Return (x, y) of the center of cell containing provided text 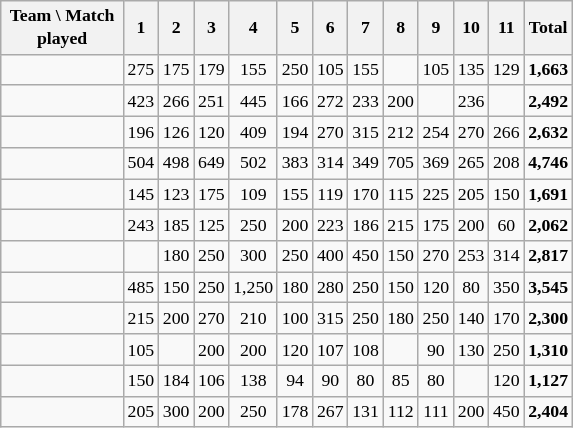
131 (366, 412)
186 (366, 226)
254 (436, 132)
498 (176, 162)
350 (506, 288)
1 (140, 28)
9 (436, 28)
4 (254, 28)
369 (436, 162)
6 (330, 28)
400 (330, 256)
135 (470, 70)
185 (176, 226)
1,663 (548, 70)
130 (470, 350)
705 (400, 162)
445 (254, 100)
5 (294, 28)
2 (176, 28)
112 (400, 412)
129 (506, 70)
409 (254, 132)
10 (470, 28)
1,310 (548, 350)
504 (140, 162)
275 (140, 70)
253 (470, 256)
8 (400, 28)
265 (470, 162)
126 (176, 132)
166 (294, 100)
233 (366, 100)
349 (366, 162)
225 (436, 194)
2,817 (548, 256)
85 (400, 380)
1,250 (254, 288)
138 (254, 380)
383 (294, 162)
1,127 (548, 380)
423 (140, 100)
179 (212, 70)
3,545 (548, 288)
11 (506, 28)
2,404 (548, 412)
272 (330, 100)
119 (330, 194)
485 (140, 288)
267 (330, 412)
109 (254, 194)
Team \ Match played (62, 28)
4,746 (548, 162)
502 (254, 162)
210 (254, 318)
212 (400, 132)
145 (140, 194)
100 (294, 318)
2,492 (548, 100)
7 (366, 28)
184 (176, 380)
2,300 (548, 318)
194 (294, 132)
236 (470, 100)
2,062 (548, 226)
111 (436, 412)
280 (330, 288)
60 (506, 226)
2,632 (548, 132)
196 (140, 132)
1,691 (548, 194)
178 (294, 412)
107 (330, 350)
123 (176, 194)
94 (294, 380)
140 (470, 318)
115 (400, 194)
3 (212, 28)
106 (212, 380)
251 (212, 100)
243 (140, 226)
223 (330, 226)
208 (506, 162)
108 (366, 350)
125 (212, 226)
649 (212, 162)
Total (548, 28)
